Scan for the cell matching the given text and deliver its [X, Y] coordinate at center. 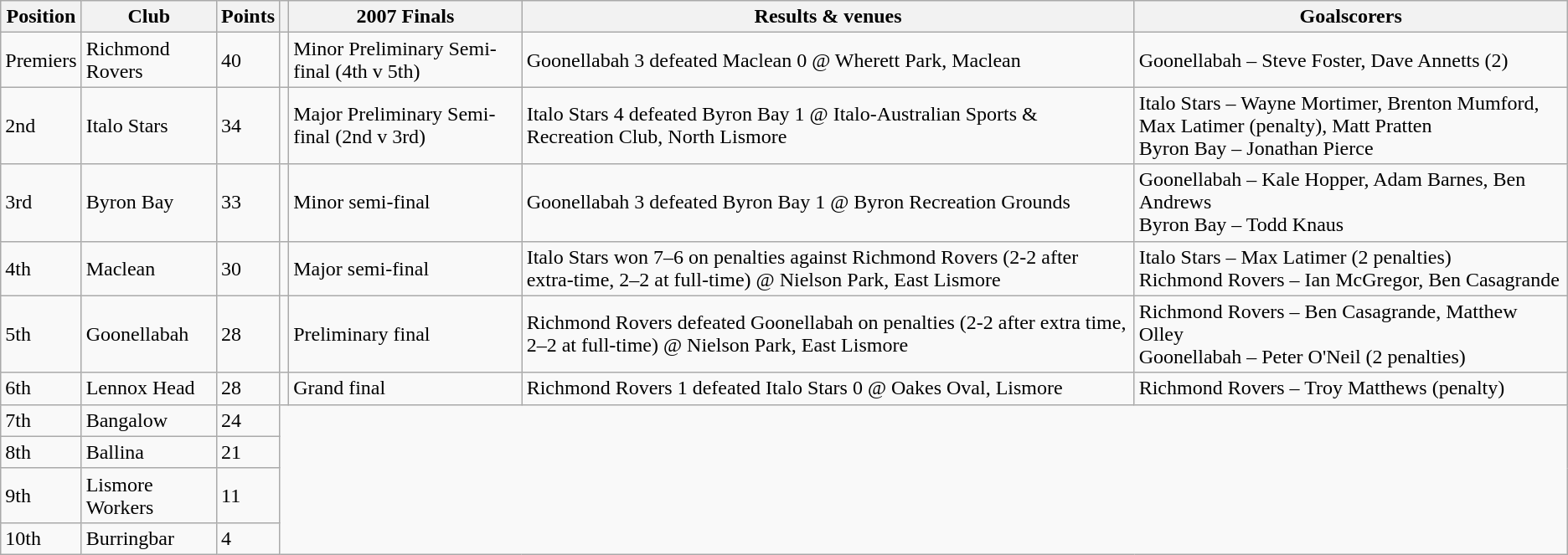
Preliminary final [405, 334]
Richmond Rovers defeated Goonellabah on penalties (2-2 after extra time, 2–2 at full-time) @ Nielson Park, East Lismore [828, 334]
Italo Stars won 7–6 on penalties against Richmond Rovers (2-2 after extra-time, 2–2 at full-time) @ Nielson Park, East Lismore [828, 268]
Position [41, 17]
Minor semi-final [405, 203]
9th [41, 496]
3rd [41, 203]
Major semi-final [405, 268]
33 [248, 203]
Grand final [405, 388]
Goonellabah – Steve Foster, Dave Annetts (2) [1350, 60]
10th [41, 538]
Goonellabah – Kale Hopper, Adam Barnes, Ben AndrewsByron Bay – Todd Knaus [1350, 203]
34 [248, 126]
2nd [41, 126]
Byron Bay [149, 203]
Richmond Rovers – Ben Casagrande, Matthew OlleyGoonellabah – Peter O'Neil (2 penalties) [1350, 334]
7th [41, 420]
Maclean [149, 268]
30 [248, 268]
21 [248, 452]
Club [149, 17]
Goonellabah 3 defeated Maclean 0 @ Wherett Park, Maclean [828, 60]
Major Preliminary Semi-final (2nd v 3rd) [405, 126]
8th [41, 452]
Burringbar [149, 538]
Bangalow [149, 420]
Ballina [149, 452]
24 [248, 420]
Richmond Rovers – Troy Matthews (penalty) [1350, 388]
4th [41, 268]
Goalscorers [1350, 17]
Italo Stars 4 defeated Byron Bay 1 @ Italo-Australian Sports & Recreation Club, North Lismore [828, 126]
Richmond Rovers [149, 60]
Italo Stars [149, 126]
Lismore Workers [149, 496]
Lennox Head [149, 388]
4 [248, 538]
Minor Preliminary Semi-final (4th v 5th) [405, 60]
Results & venues [828, 17]
Points [248, 17]
Goonellabah [149, 334]
Goonellabah 3 defeated Byron Bay 1 @ Byron Recreation Grounds [828, 203]
2007 Finals [405, 17]
40 [248, 60]
Richmond Rovers 1 defeated Italo Stars 0 @ Oakes Oval, Lismore [828, 388]
5th [41, 334]
Premiers [41, 60]
6th [41, 388]
Italo Stars – Wayne Mortimer, Brenton Mumford, Max Latimer (penalty), Matt PrattenByron Bay – Jonathan Pierce [1350, 126]
Italo Stars – Max Latimer (2 penalties)Richmond Rovers – Ian McGregor, Ben Casagrande [1350, 268]
11 [248, 496]
